Provide the [x, y] coordinate of the cell's center where the given text is located.  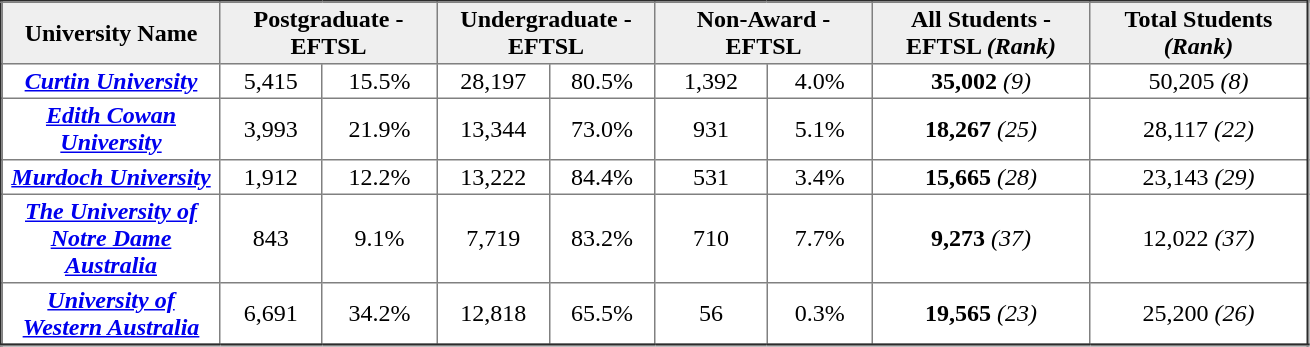
15.5% [380, 81]
12.2% [380, 177]
35,002 (9) [981, 81]
56 [711, 314]
7,719 [493, 238]
9.1% [380, 238]
710 [711, 238]
5.1% [820, 129]
18,267 (25) [981, 129]
Postgraduate - EFTSL [329, 33]
531 [711, 177]
19,565 (23) [981, 314]
3,993 [271, 129]
4.0% [820, 81]
13,344 [493, 129]
65.5% [602, 314]
28,197 [493, 81]
1,392 [711, 81]
13,222 [493, 177]
All Students - EFTSL (Rank) [981, 33]
The University of Notre Dame Australia [111, 238]
80.5% [602, 81]
Edith Cowan University [111, 129]
83.2% [602, 238]
1,912 [271, 177]
843 [271, 238]
73.0% [602, 129]
84.4% [602, 177]
5,415 [271, 81]
12,818 [493, 314]
Non-Award - EFTSL [764, 33]
6,691 [271, 314]
3.4% [820, 177]
28,117 (22) [1199, 129]
50,205 (8) [1199, 81]
25,200 (26) [1199, 314]
Undergraduate - EFTSL [546, 33]
University of Western Australia [111, 314]
7.7% [820, 238]
23,143 (29) [1199, 177]
Murdoch University [111, 177]
15,665 (28) [981, 177]
931 [711, 129]
Curtin University [111, 81]
0.3% [820, 314]
University Name [111, 33]
9,273 (37) [981, 238]
12,022 (37) [1199, 238]
34.2% [380, 314]
21.9% [380, 129]
Total Students (Rank) [1199, 33]
